Extract the (X, Y) coordinate from the center of the cell holding the provided text.  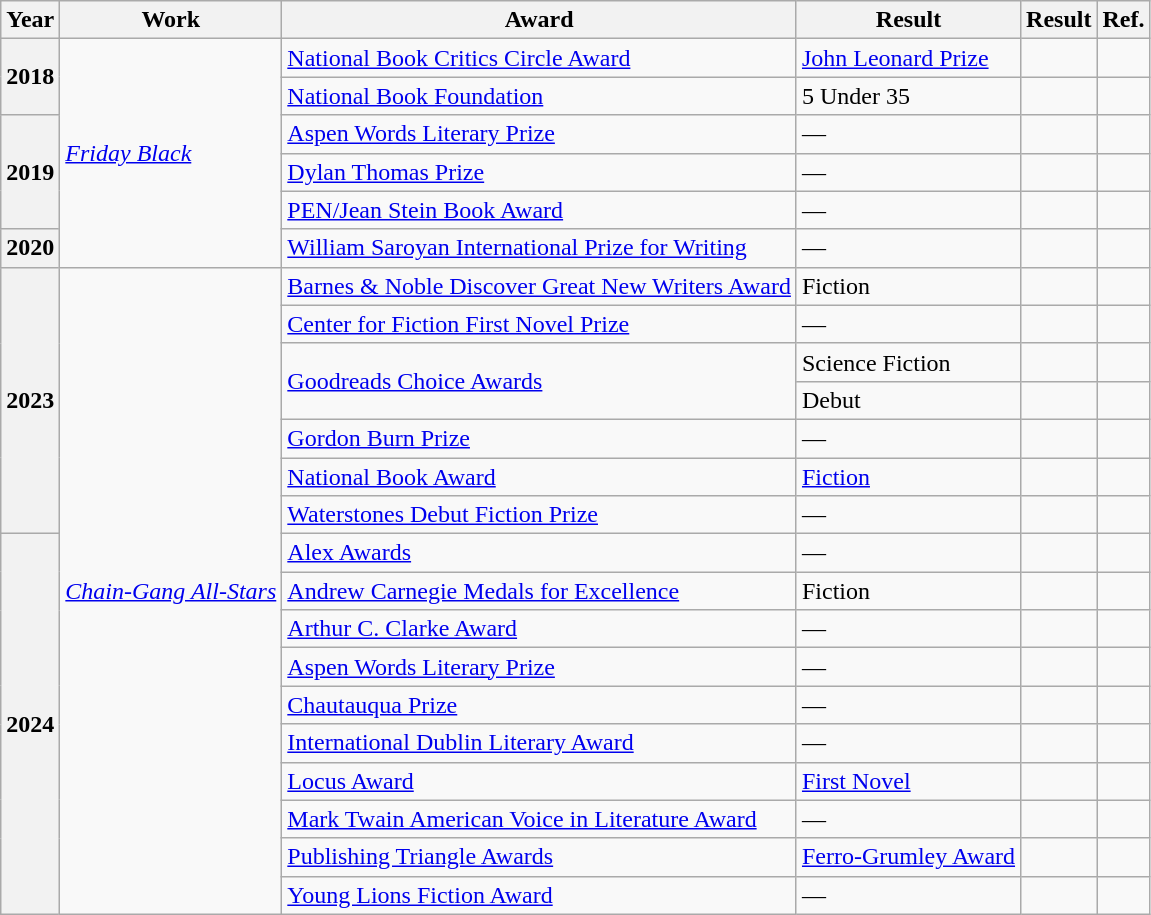
2024 (30, 724)
Arthur C. Clarke Award (540, 629)
2019 (30, 172)
Science Fiction (908, 362)
Andrew Carnegie Medals for Excellence (540, 591)
2023 (30, 400)
Chain-Gang All-Stars (171, 590)
Friday Black (171, 153)
Barnes & Noble Discover Great New Writers Award (540, 286)
National Book Award (540, 477)
Year (30, 20)
5 Under 35 (908, 96)
2020 (30, 248)
Young Lions Fiction Award (540, 895)
Center for Fiction First Novel Prize (540, 324)
John Leonard Prize (908, 58)
Debut (908, 400)
2018 (30, 77)
Dylan Thomas Prize (540, 172)
William Saroyan International Prize for Writing (540, 248)
Publishing Triangle Awards (540, 857)
Work (171, 20)
National Book Critics Circle Award (540, 58)
First Novel (908, 781)
Mark Twain American Voice in Literature Award (540, 819)
Ferro-Grumley Award (908, 857)
International Dublin Literary Award (540, 743)
Gordon Burn Prize (540, 438)
Ref. (1124, 20)
Locus Award (540, 781)
PEN/Jean Stein Book Award (540, 210)
Award (540, 20)
National Book Foundation (540, 96)
Waterstones Debut Fiction Prize (540, 515)
Chautauqua Prize (540, 705)
Alex Awards (540, 553)
Goodreads Choice Awards (540, 381)
